Capture the cell that displays the provided text and extract its [X, Y] central coordinate. 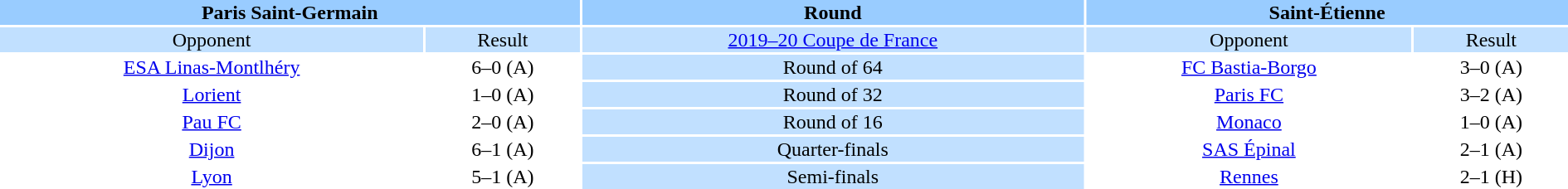
3–2 (A) [1492, 94]
Dijon [212, 149]
Lyon [212, 177]
6–1 (A) [503, 149]
Pau FC [212, 122]
ESA Linas-Montlhéry [212, 67]
Rennes [1249, 177]
2–1 (H) [1492, 177]
6–0 (A) [503, 67]
3–0 (A) [1492, 67]
Semi-finals [833, 177]
Round of 32 [833, 94]
Round [833, 12]
Paris FC [1249, 94]
5–1 (A) [503, 177]
Quarter-finals [833, 149]
Round of 16 [833, 122]
FC Bastia-Borgo [1249, 67]
Round of 64 [833, 67]
Monaco [1249, 122]
2–0 (A) [503, 122]
Paris Saint-Germain [290, 12]
Saint-Étienne [1327, 12]
SAS Épinal [1249, 149]
2019–20 Coupe de France [833, 40]
2–1 (A) [1492, 149]
Lorient [212, 94]
